Detect which cell encompasses the target text, then output its [x, y] center coordinate. 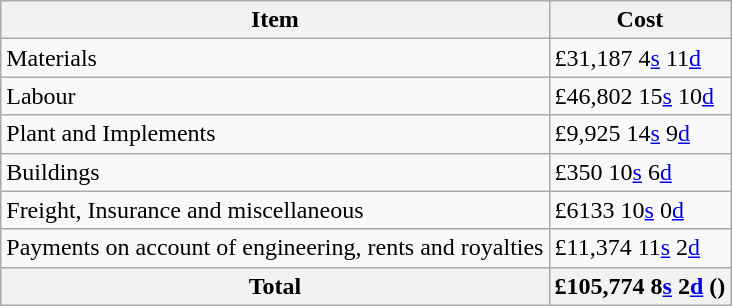
Payments on account of engineering, rents and royalties [275, 248]
£31,187 4s 11d [640, 58]
£46,802 15s 10d [640, 96]
£350 10s 6d [640, 172]
£105,774 8s 2d () [640, 286]
Labour [275, 96]
Item [275, 20]
Cost [640, 20]
Total [275, 286]
£9,925 14s 9d [640, 134]
£6133 10s 0d [640, 210]
Plant and Implements [275, 134]
Materials [275, 58]
Freight, Insurance and miscellaneous [275, 210]
£11,374 11s 2d [640, 248]
Buildings [275, 172]
